Return [x, y] of the center of cell containing provided text 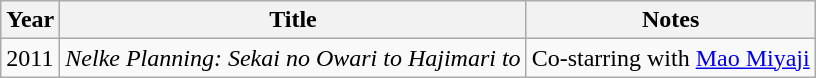
Notes [670, 20]
Co-starring with Mao Miyaji [670, 58]
Nelke Planning: Sekai no Owari to Hajimari to [293, 58]
Title [293, 20]
2011 [30, 58]
Year [30, 20]
